Identify which cell holds the provided text, then report its (x, y) central coordinate. 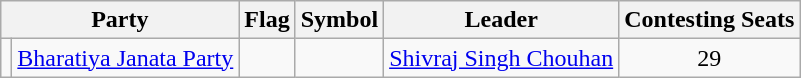
Symbol (339, 20)
29 (710, 58)
Party (120, 20)
Shivraj Singh Chouhan (502, 58)
Contesting Seats (710, 20)
Bharatiya Janata Party (126, 58)
Flag (267, 20)
Leader (502, 20)
